Return [X, Y] of the center of cell containing provided text 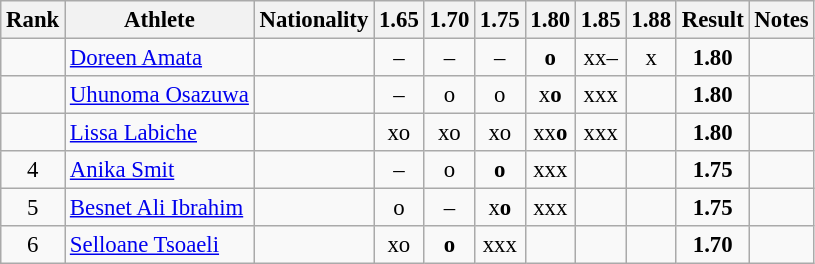
1.65 [399, 20]
Result [712, 20]
Nationality [314, 20]
Notes [782, 20]
Athlete [160, 20]
Lissa Labiche [160, 133]
1.88 [651, 20]
xx– [600, 58]
1.85 [600, 20]
Uhunoma Osazuwa [160, 95]
Anika Smit [160, 170]
5 [33, 208]
Besnet Ali Ibrahim [160, 208]
Selloane Tsoaeli [160, 245]
x [651, 58]
Rank [33, 20]
4 [33, 170]
Doreen Amata [160, 58]
xxo [550, 133]
6 [33, 245]
